Find where the given text appears and provide that cell's center as [X, Y] coordinate. 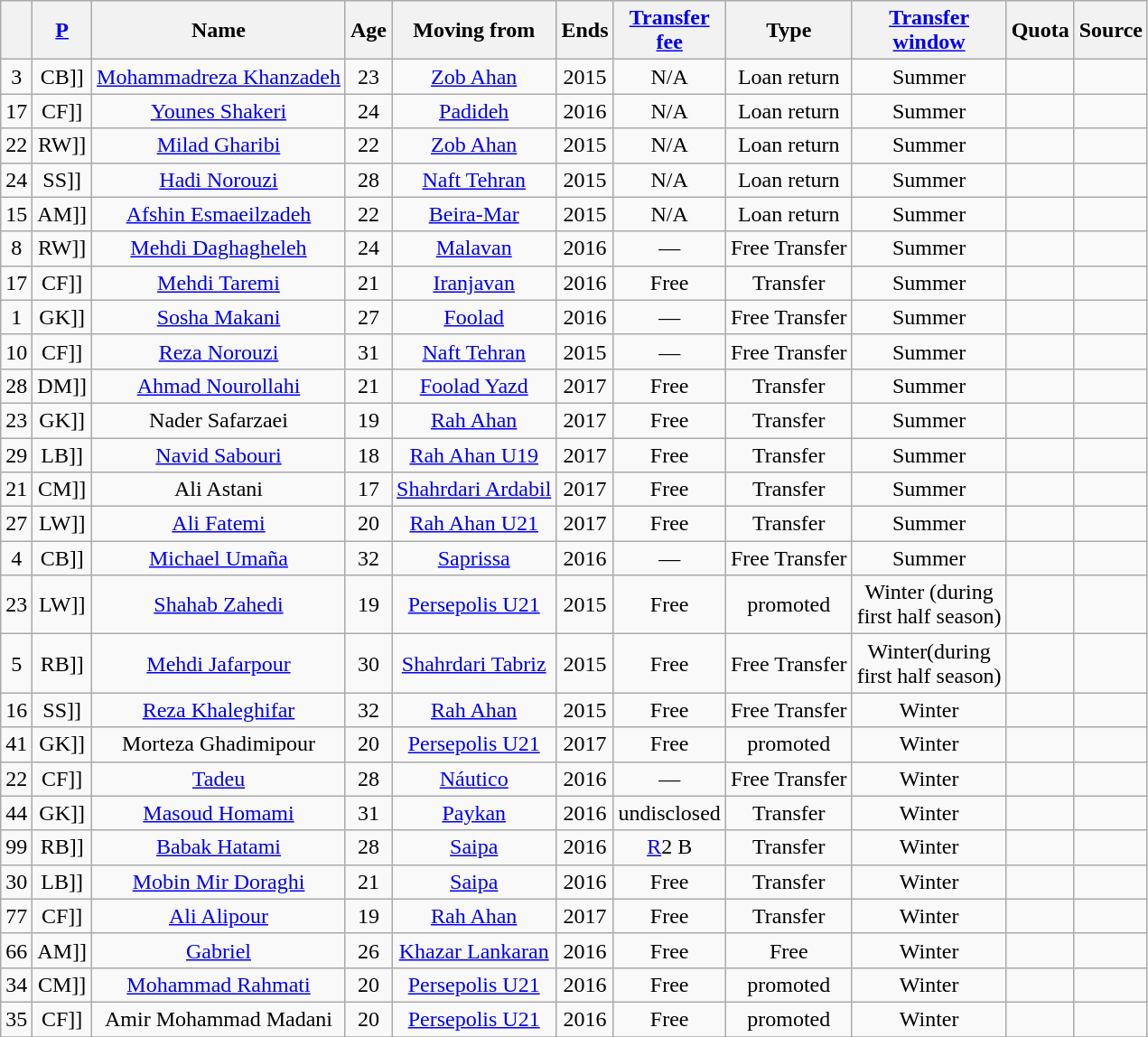
26 [369, 950]
Ali Alipour [219, 916]
18 [369, 454]
Nader Safarzaei [219, 420]
Reza Khaleghifar [219, 710]
Reza Norouzi [219, 351]
DM]] [62, 386]
99 [16, 847]
Transferwindow [929, 31]
Navid Sabouri [219, 454]
77 [16, 916]
Beira-Mar [474, 214]
Morteza Ghadimipour [219, 744]
5 [16, 663]
Ali Astani [219, 490]
Type [789, 31]
Khazar Lankaran [474, 950]
Tadeu [219, 779]
Mobin Mir Doraghi [219, 882]
Milad Gharibi [219, 145]
P [62, 31]
Rah Ahan U21 [474, 524]
Sosha Makani [219, 317]
Mohammadreza Khanzadeh [219, 77]
Ahmad Nourollahi [219, 386]
Mehdi Jafarpour [219, 663]
Mohammad Rahmati [219, 985]
35 [16, 1019]
Babak Hatami [219, 847]
Mehdi Daghagheleh [219, 248]
Foolad [474, 317]
15 [16, 214]
Gabriel [219, 950]
1 [16, 317]
41 [16, 744]
Masoud Homami [219, 813]
Amir Mohammad Madani [219, 1019]
34 [16, 985]
Malavan [474, 248]
Saprissa [474, 558]
Quota [1041, 31]
44 [16, 813]
Winter(duringfirst half season) [929, 663]
R2 B [669, 847]
Name [219, 31]
3 [16, 77]
Ali Fatemi [219, 524]
Shahrdari Tabriz [474, 663]
8 [16, 248]
Michael Umaña [219, 558]
Ends [585, 31]
16 [16, 710]
Mehdi Taremi [219, 283]
Náutico [474, 779]
Younes Shakeri [219, 111]
Iranjavan [474, 283]
Paykan [474, 813]
Shahrdari Ardabil [474, 490]
Rah Ahan U19 [474, 454]
29 [16, 454]
Transferfee [669, 31]
66 [16, 950]
4 [16, 558]
Foolad Yazd [474, 386]
Moving from [474, 31]
undisclosed [669, 813]
Hadi Norouzi [219, 180]
Age [369, 31]
Source [1111, 31]
Winter (duringfirst half season) [929, 605]
10 [16, 351]
Padideh [474, 111]
Afshin Esmaeilzadeh [219, 214]
Shahab Zahedi [219, 605]
